From the cell containing the given text, extract its center point as (x, y) coordinate. 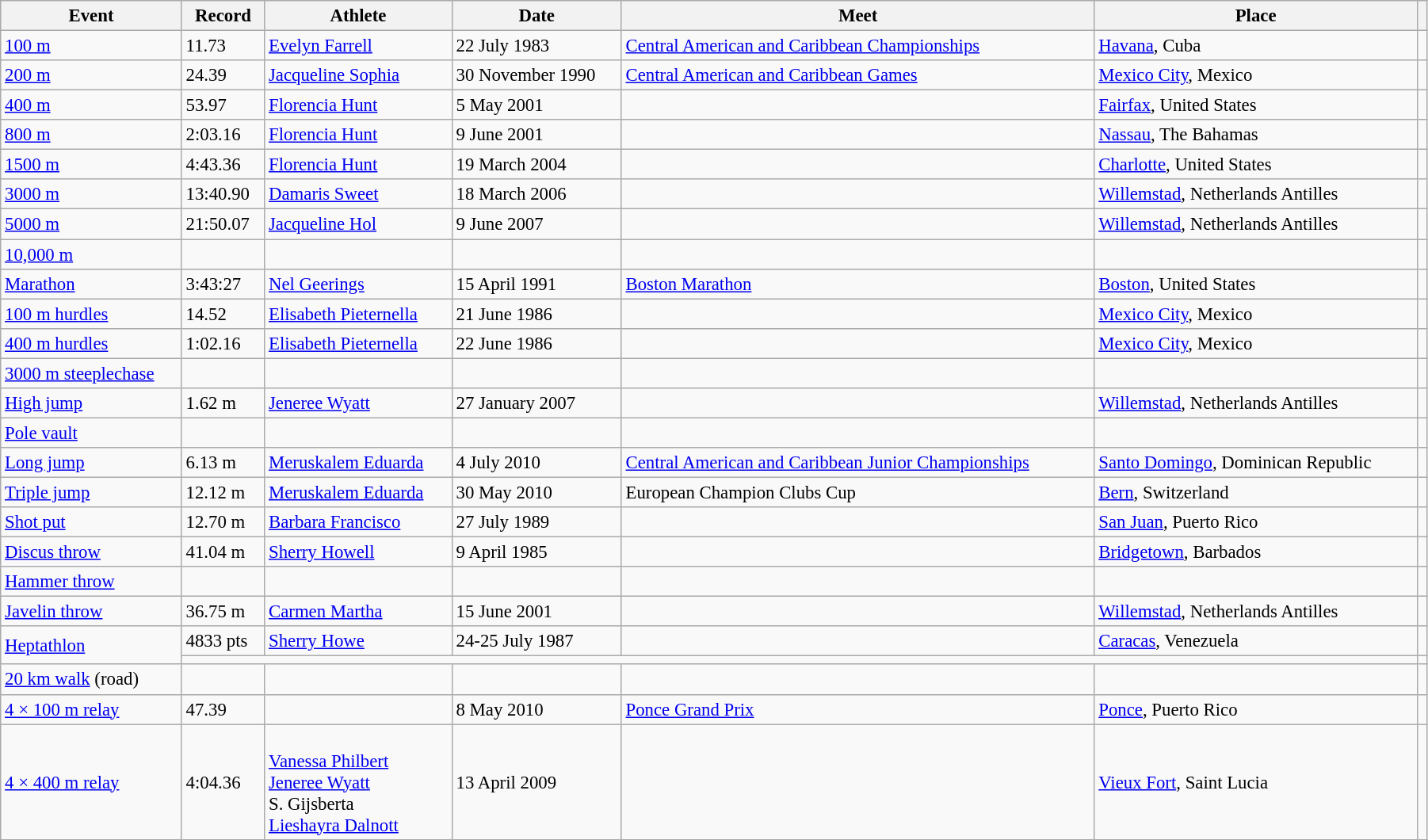
4833 pts (223, 641)
12.70 m (223, 522)
European Champion Clubs Cup (857, 492)
4 × 400 m relay (92, 782)
Hammer throw (92, 582)
2:03.16 (223, 135)
47.39 (223, 709)
24-25 July 1987 (536, 641)
Athlete (358, 16)
Boston, United States (1255, 284)
Nel Geerings (358, 284)
12.12 m (223, 492)
19 March 2004 (536, 165)
100 m hurdles (92, 314)
Sherry Howell (358, 552)
Central American and Caribbean Championships (857, 46)
6.13 m (223, 463)
800 m (92, 135)
21 June 1986 (536, 314)
27 January 2007 (536, 403)
Marathon (92, 284)
Havana, Cuba (1255, 46)
San Juan, Puerto Rico (1255, 522)
22 June 1986 (536, 343)
Javelin throw (92, 612)
22 July 1983 (536, 46)
13 April 2009 (536, 782)
Shot put (92, 522)
Jeneree Wyatt (358, 403)
Discus throw (92, 552)
3:43:27 (223, 284)
Long jump (92, 463)
15 June 2001 (536, 612)
3000 m (92, 194)
3000 m steeplechase (92, 373)
11.73 (223, 46)
15 April 1991 (536, 284)
9 April 1985 (536, 552)
Central American and Caribbean Junior Championships (857, 463)
27 July 1989 (536, 522)
20 km walk (road) (92, 680)
10,000 m (92, 254)
Boston Marathon (857, 284)
Central American and Caribbean Games (857, 75)
Damaris Sweet (358, 194)
24.39 (223, 75)
53.97 (223, 105)
Carmen Martha (358, 612)
1500 m (92, 165)
Sherry Howe (358, 641)
18 March 2006 (536, 194)
Triple jump (92, 492)
Event (92, 16)
14.52 (223, 314)
Caracas, Venezuela (1255, 641)
Bridgetown, Barbados (1255, 552)
Nassau, The Bahamas (1255, 135)
4:04.36 (223, 782)
5000 m (92, 224)
9 June 2001 (536, 135)
41.04 m (223, 552)
30 November 1990 (536, 75)
Ponce Grand Prix (857, 709)
Ponce, Puerto Rico (1255, 709)
Jacqueline Hol (358, 224)
4:43.36 (223, 165)
100 m (92, 46)
13:40.90 (223, 194)
400 m (92, 105)
Pole vault (92, 433)
Heptathlon (92, 645)
Place (1255, 16)
Charlotte, United States (1255, 165)
Santo Domingo, Dominican Republic (1255, 463)
Record (223, 16)
Barbara Francisco (358, 522)
Fairfax, United States (1255, 105)
21:50.07 (223, 224)
High jump (92, 403)
400 m hurdles (92, 343)
4 × 100 m relay (92, 709)
Bern, Switzerland (1255, 492)
200 m (92, 75)
Vieux Fort, Saint Lucia (1255, 782)
Date (536, 16)
5 May 2001 (536, 105)
30 May 2010 (536, 492)
36.75 m (223, 612)
4 July 2010 (536, 463)
8 May 2010 (536, 709)
Meet (857, 16)
9 June 2007 (536, 224)
1:02.16 (223, 343)
Vanessa PhilbertJeneree WyattS. GijsbertaLieshayra Dalnott (358, 782)
1.62 m (223, 403)
Jacqueline Sophia (358, 75)
Evelyn Farrell (358, 46)
